Pinpoint the cell where the given text exists, returning its (x, y) midpoint coordinate. 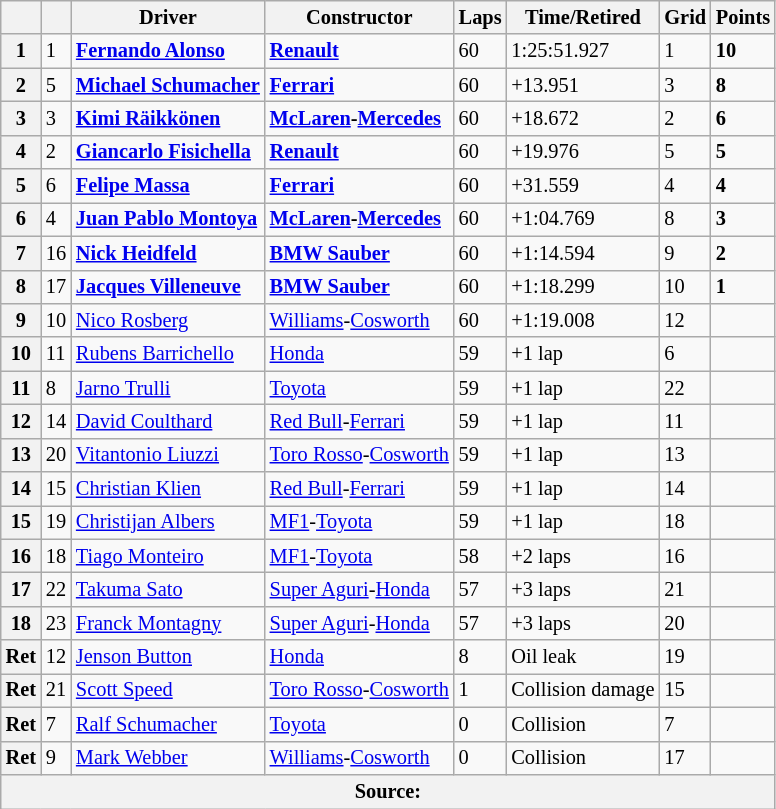
Fernando Alonso (168, 51)
1:25:51.927 (582, 51)
Ralf Schumacher (168, 724)
Kimi Räikkönen (168, 118)
Jarno Trulli (168, 388)
Franck Montagny (168, 623)
+13.951 (582, 85)
Juan Pablo Montoya (168, 219)
+1:14.594 (582, 253)
Giancarlo Fisichella (168, 152)
Michael Schumacher (168, 85)
+31.559 (582, 186)
23 (56, 623)
Source: (388, 791)
Collision damage (582, 690)
Driver (168, 17)
Tiago Monteiro (168, 556)
Nick Heidfeld (168, 253)
Rubens Barrichello (168, 354)
Time/Retired (582, 17)
Felipe Massa (168, 186)
Jacques Villeneuve (168, 287)
Constructor (360, 17)
David Coulthard (168, 421)
+2 laps (582, 556)
+1:04.769 (582, 219)
+1:19.008 (582, 320)
Scott Speed (168, 690)
Nico Rosberg (168, 320)
Christian Klien (168, 489)
Laps (480, 17)
+19.976 (582, 152)
Vitantonio Liuzzi (168, 455)
Mark Webber (168, 758)
Christijan Albers (168, 522)
Oil leak (582, 657)
+1:18.299 (582, 287)
Points (743, 17)
Jenson Button (168, 657)
58 (480, 556)
Takuma Sato (168, 589)
Grid (685, 17)
+18.672 (582, 118)
